Return (X, Y) of the center of cell containing provided text 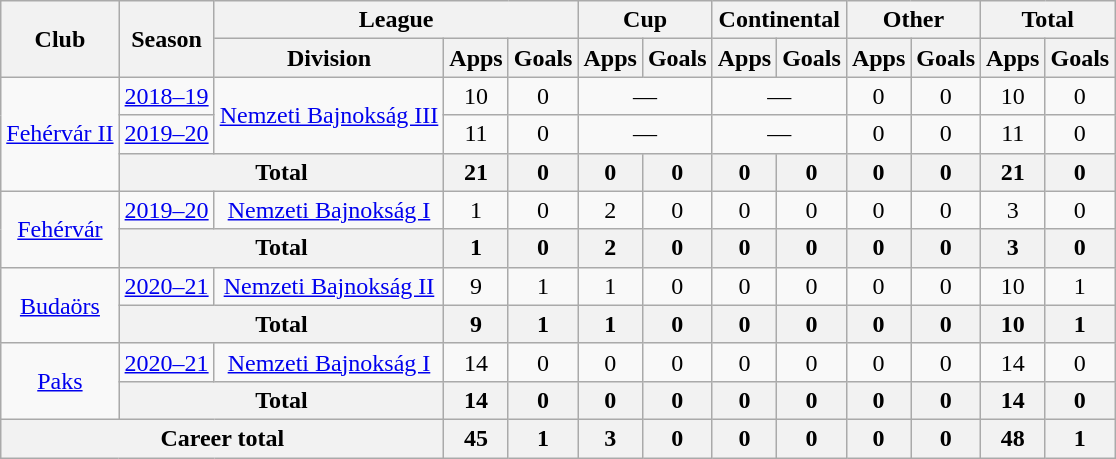
Nemzeti Bajnokság II (329, 286)
Fehérvár II (60, 134)
Club (60, 39)
Division (329, 58)
Other (913, 20)
48 (1013, 438)
2018–19 (166, 96)
Paks (60, 381)
Budaörs (60, 305)
45 (476, 438)
Fehérvár (60, 229)
Cup (645, 20)
Nemzeti Bajnokság III (329, 115)
League (396, 20)
Continental (779, 20)
Career total (222, 438)
Season (166, 39)
